Identify which cell holds the provided text, then report its (X, Y) central coordinate. 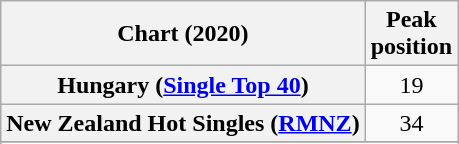
Peakposition (411, 34)
Chart (2020) (183, 34)
New Zealand Hot Singles (RMNZ) (183, 123)
34 (411, 123)
19 (411, 85)
Hungary (Single Top 40) (183, 85)
